Detect which cell encompasses the target text, then output its (x, y) center coordinate. 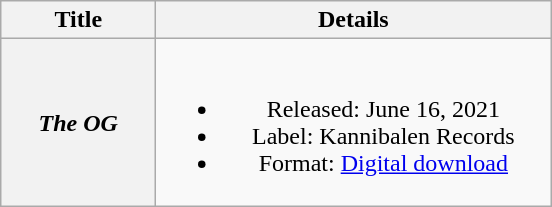
Title (78, 20)
The OG (78, 122)
Released: June 16, 2021Label: Kannibalen RecordsFormat: Digital download (354, 122)
Details (354, 20)
